Locate the cell with the specified text and output its (X, Y) center coordinate. 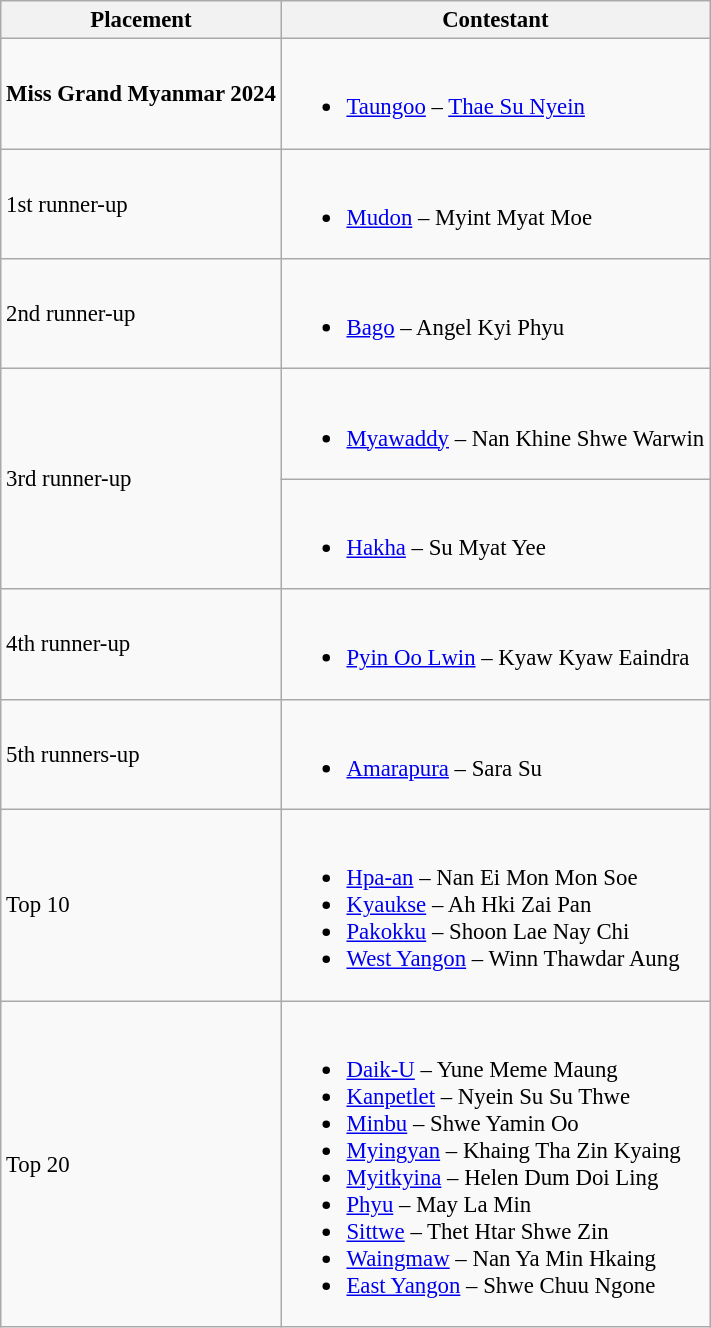
Contestant (495, 20)
Mudon – Myint Myat Moe (495, 204)
Top 20 (141, 1164)
1st runner-up (141, 204)
5th runners-up (141, 754)
Miss Grand Myanmar 2024 (141, 94)
Hakha – Su Myat Yee (495, 534)
2nd runner-up (141, 314)
4th runner-up (141, 644)
Pyin Oo Lwin – Kyaw Kyaw Eaindra (495, 644)
3rd runner-up (141, 479)
Amarapura – Sara Su (495, 754)
Placement (141, 20)
Myawaddy – Nan Khine Shwe Warwin (495, 424)
Top 10 (141, 906)
Hpa-an – Nan Ei Mon Mon SoeKyaukse – Ah Hki Zai PanPakokku – Shoon Lae Nay ChiWest Yangon – Winn Thawdar Aung (495, 906)
Taungoo – Thae Su Nyein (495, 94)
Bago – Angel Kyi Phyu (495, 314)
